Locate the cell with the specified text and output its (X, Y) center coordinate. 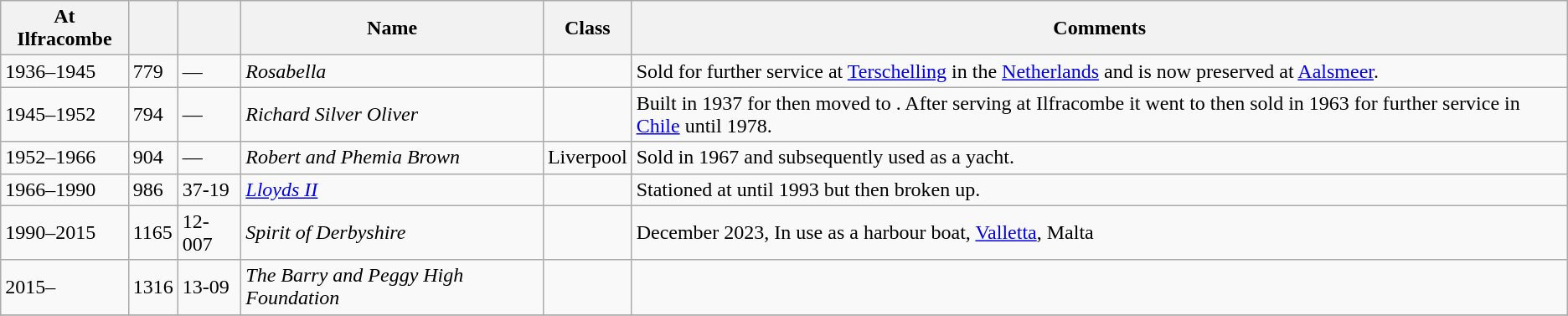
Sold in 1967 and subsequently used as a yacht. (1099, 158)
1316 (152, 287)
779 (152, 71)
Rosabella (392, 71)
Built in 1937 for then moved to . After serving at Ilfracombe it went to then sold in 1963 for further service in Chile until 1978. (1099, 114)
1165 (152, 233)
Lloyds II (392, 189)
37-19 (209, 189)
The Barry and Peggy High Foundation (392, 287)
1945–1952 (64, 114)
Comments (1099, 28)
At Ilfracombe (64, 28)
Stationed at until 1993 but then broken up. (1099, 189)
2015– (64, 287)
904 (152, 158)
986 (152, 189)
1952–1966 (64, 158)
Richard Silver Oliver (392, 114)
1936–1945 (64, 71)
794 (152, 114)
1990–2015 (64, 233)
Robert and Phemia Brown (392, 158)
12-007 (209, 233)
13-09 (209, 287)
1966–1990 (64, 189)
December 2023, In use as a harbour boat, Valletta, Malta (1099, 233)
Class (587, 28)
Spirit of Derbyshire (392, 233)
Name (392, 28)
Sold for further service at Terschelling in the Netherlands and is now preserved at Aalsmeer. (1099, 71)
Liverpool (587, 158)
